Extract the [x, y] coordinate from the center of the cell holding the provided text.  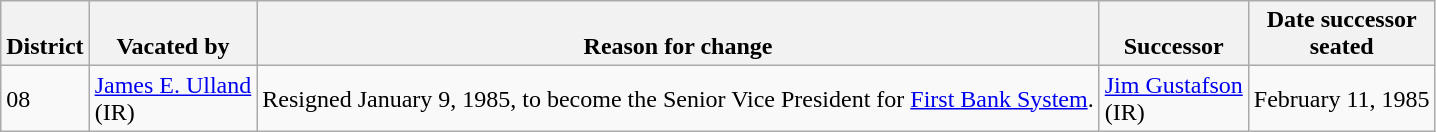
Successor [1174, 34]
Date successorseated [1342, 34]
Vacated by [173, 34]
Reason for change [678, 34]
Jim Gustafson(IR) [1174, 98]
February 11, 1985 [1342, 98]
Resigned January 9, 1985, to become the Senior Vice President for First Bank System. [678, 98]
08 [45, 98]
District [45, 34]
James E. Ulland(IR) [173, 98]
